Identify which cell holds the provided text, then report its (X, Y) central coordinate. 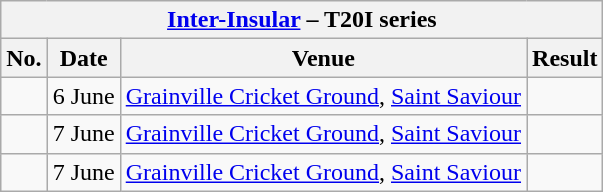
Result (565, 58)
6 June (84, 96)
Venue (323, 58)
Date (84, 58)
No. (24, 58)
Inter-Insular – T20I series (302, 20)
